Pinpoint the cell where the given text exists, returning its (x, y) midpoint coordinate. 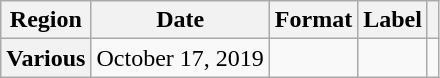
Date (180, 20)
Format (313, 20)
Label (393, 20)
Region (46, 20)
October 17, 2019 (180, 58)
Various (46, 58)
